Locate the cell with the specified text and output its [X, Y] center coordinate. 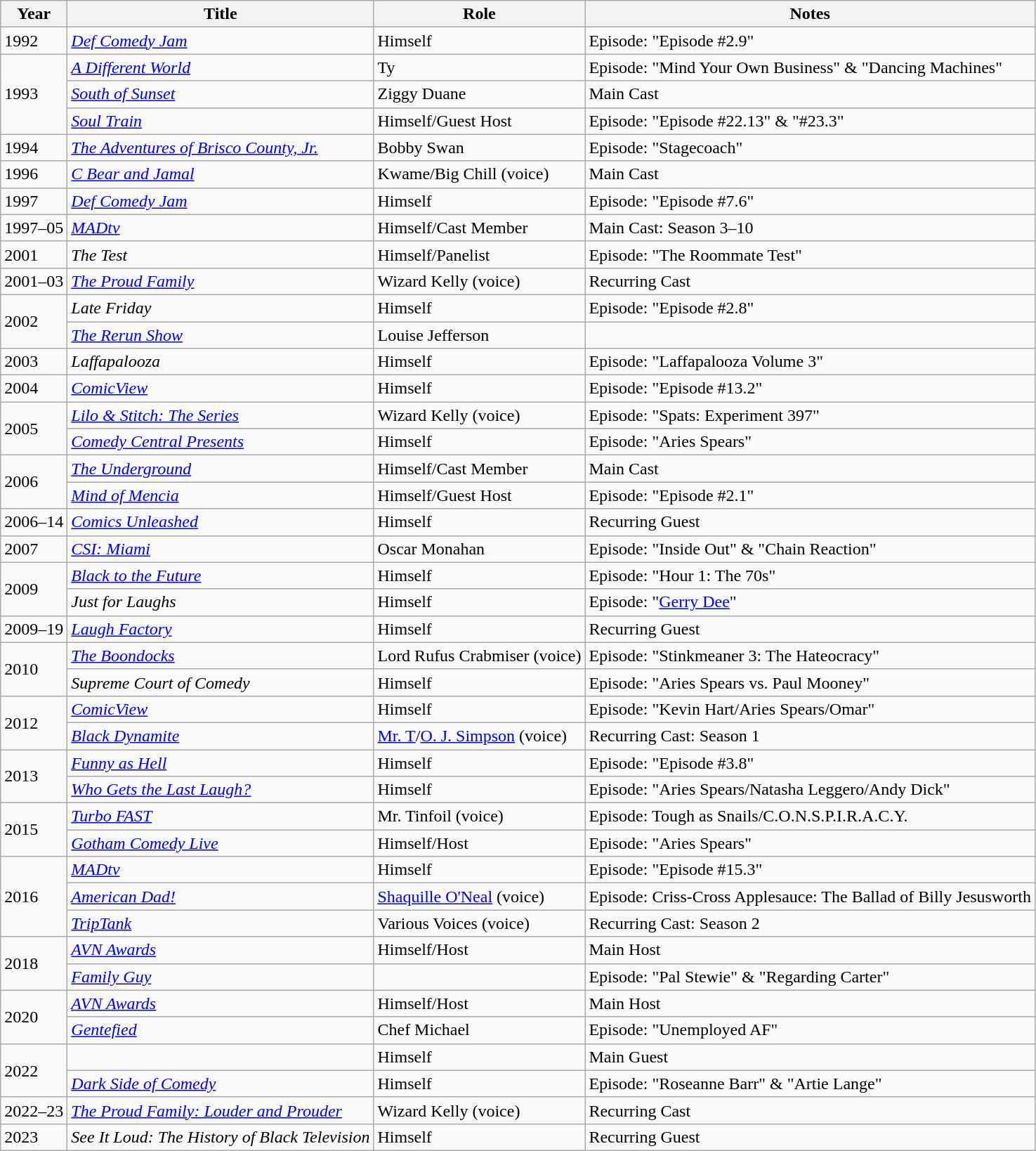
Episode: "Laffapalooza Volume 3" [811, 362]
The Adventures of Brisco County, Jr. [221, 148]
Episode: "Episode #15.3" [811, 870]
2005 [34, 429]
Turbo FAST [221, 817]
The Test [221, 254]
Ty [479, 67]
Just for Laughs [221, 602]
The Proud Family [221, 281]
Oscar Monahan [479, 549]
South of Sunset [221, 94]
Supreme Court of Comedy [221, 682]
2006–14 [34, 522]
2004 [34, 389]
2007 [34, 549]
2002 [34, 321]
A Different World [221, 67]
Chef Michael [479, 1030]
1996 [34, 174]
Mind of Mencia [221, 495]
Black Dynamite [221, 736]
Mr. Tinfoil (voice) [479, 817]
1992 [34, 41]
Gotham Comedy Live [221, 843]
Comedy Central Presents [221, 442]
Various Voices (voice) [479, 923]
Black to the Future [221, 575]
2013 [34, 776]
Gentefied [221, 1030]
Laffapalooza [221, 362]
Episode: "Episode #2.8" [811, 308]
Episode: "Episode #2.1" [811, 495]
The Rerun Show [221, 335]
2006 [34, 482]
Who Gets the Last Laugh? [221, 790]
Shaquille O'Neal (voice) [479, 897]
Episode: Criss-Cross Applesauce: The Ballad of Billy Jesusworth [811, 897]
TripTank [221, 923]
Laugh Factory [221, 629]
Role [479, 14]
2010 [34, 669]
Kwame/Big Chill (voice) [479, 174]
Dark Side of Comedy [221, 1084]
The Boondocks [221, 656]
Late Friday [221, 308]
Bobby Swan [479, 148]
Episode: "Stagecoach" [811, 148]
2009–19 [34, 629]
Main Cast: Season 3–10 [811, 228]
See It Loud: The History of Black Television [221, 1137]
2009 [34, 589]
Episode: "Kevin Hart/Aries Spears/Omar" [811, 709]
Soul Train [221, 121]
Ziggy Duane [479, 94]
Episode: "Aries Spears vs. Paul Mooney" [811, 682]
Episode: "Roseanne Barr" & "Artie Lange" [811, 1084]
Notes [811, 14]
2016 [34, 897]
2001–03 [34, 281]
The Underground [221, 469]
Episode: "Unemployed AF" [811, 1030]
2015 [34, 830]
Episode: "Inside Out" & "Chain Reaction" [811, 549]
Mr. T/O. J. Simpson (voice) [479, 736]
2001 [34, 254]
Episode: "Episode #22.13" & "#23.3" [811, 121]
The Proud Family: Louder and Prouder [221, 1110]
Episode: "Mind Your Own Business" & "Dancing Machines" [811, 67]
2018 [34, 963]
Recurring Cast: Season 1 [811, 736]
American Dad! [221, 897]
Episode: Tough as Snails/C.O.N.S.P.I.R.A.C.Y. [811, 817]
Louise Jefferson [479, 335]
Comics Unleashed [221, 522]
Episode: "Pal Stewie" & "Regarding Carter" [811, 977]
Episode: "Episode #7.6" [811, 201]
Lord Rufus Crabmiser (voice) [479, 656]
Title [221, 14]
2022 [34, 1070]
Episode: "The Roommate Test" [811, 254]
2012 [34, 722]
1993 [34, 94]
Main Guest [811, 1057]
Recurring Cast: Season 2 [811, 923]
Himself/Panelist [479, 254]
1997–05 [34, 228]
CSI: Miami [221, 549]
2023 [34, 1137]
Episode: "Gerry Dee" [811, 602]
Lilo & Stitch: The Series [221, 415]
2022–23 [34, 1110]
1994 [34, 148]
Year [34, 14]
Funny as Hell [221, 762]
Episode: "Stinkmeaner 3: The Hateocracy" [811, 656]
Episode: "Episode #2.9" [811, 41]
2003 [34, 362]
1997 [34, 201]
Family Guy [221, 977]
Episode: "Aries Spears/Natasha Leggero/Andy Dick" [811, 790]
C Bear and Jamal [221, 174]
Episode: "Episode #13.2" [811, 389]
2020 [34, 1017]
Episode: "Spats: Experiment 397" [811, 415]
Episode: "Hour 1: The 70s" [811, 575]
Episode: "Episode #3.8" [811, 762]
